Detect which cell encompasses the target text, then output its [x, y] center coordinate. 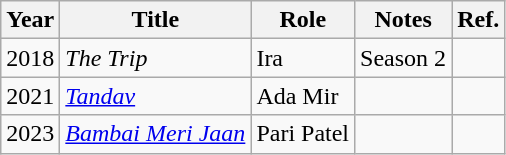
Notes [404, 20]
2021 [30, 96]
Pari Patel [303, 134]
Ira [303, 58]
Title [156, 20]
Tandav [156, 96]
Bambai Meri Jaan [156, 134]
Ref. [478, 20]
The Trip [156, 58]
Year [30, 20]
Season 2 [404, 58]
2023 [30, 134]
2018 [30, 58]
Ada Mir [303, 96]
Role [303, 20]
